Find where the given text appears and provide that cell's center as (X, Y) coordinate. 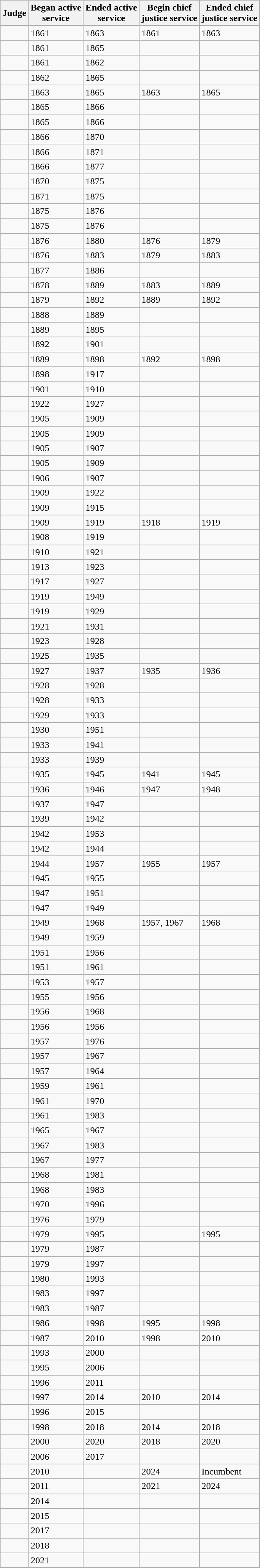
1986 (56, 1323)
1918 (169, 522)
1946 (111, 789)
1908 (56, 537)
1964 (111, 1071)
1980 (56, 1279)
1895 (111, 330)
1948 (229, 789)
Incumbent (229, 1471)
1957, 1967 (169, 923)
Began activeservice (56, 13)
1977 (111, 1160)
Judge (14, 13)
1913 (56, 567)
1981 (111, 1175)
1878 (56, 285)
Ended chiefjustice service (229, 13)
Ended activeservice (111, 13)
1965 (56, 1130)
Begin chiefjustice service (169, 13)
1880 (111, 241)
1888 (56, 315)
1906 (56, 478)
1886 (111, 270)
1925 (56, 656)
1931 (111, 626)
1915 (111, 508)
1930 (56, 730)
